Detect which cell encompasses the target text, then output its [X, Y] center coordinate. 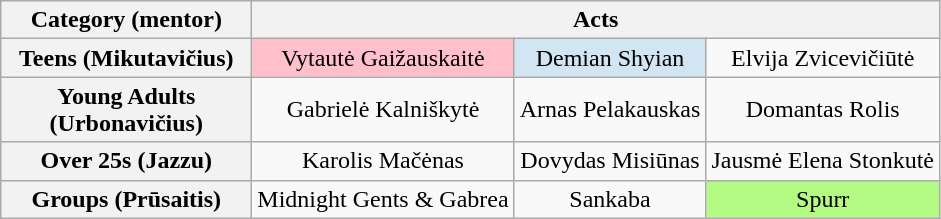
Groups (Prūsaitis) [126, 199]
Vytautė Gaižauskaitė [383, 58]
Arnas Pelakauskas [610, 110]
Teens (Mikutavičius) [126, 58]
Sankaba [610, 199]
Domantas Rolis [823, 110]
Over 25s (Jazzu) [126, 161]
Demian Shyian [610, 58]
Gabrielė Kalniškytė [383, 110]
Acts [596, 20]
Young Adults (Urbonavičius) [126, 110]
Spurr [823, 199]
Jausmė Elena Stonkutė [823, 161]
Category (mentor) [126, 20]
Midnight Gents & Gabrea [383, 199]
Dovydas Misiūnas [610, 161]
Elvija Zvicevičiūtė [823, 58]
Karolis Mačėnas [383, 161]
